For the text-containing cell, return its midpoint in [x, y] coordinate format. 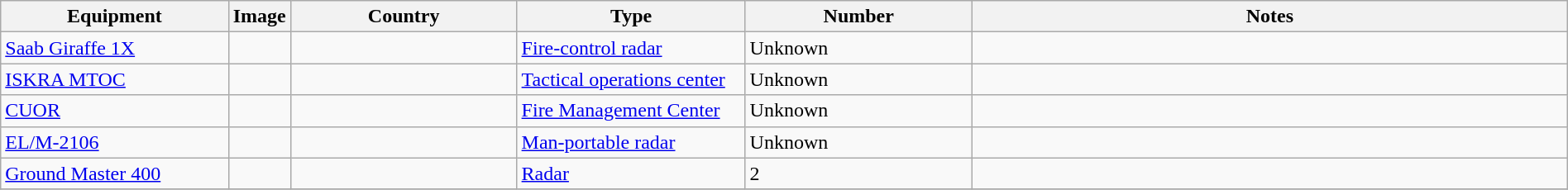
Notes [1269, 17]
CUOR [114, 111]
Fire Management Center [631, 111]
Radar [631, 173]
Image [260, 17]
Number [858, 17]
Man-portable radar [631, 142]
2 [858, 173]
Ground Master 400 [114, 173]
Equipment [114, 17]
EL/M-2106 [114, 142]
Fire-control radar [631, 48]
ISKRA MTOC [114, 79]
Saab Giraffe 1X [114, 48]
Country [404, 17]
Type [631, 17]
Tactical operations center [631, 79]
